For the text-containing cell, return its midpoint in (X, Y) coordinate format. 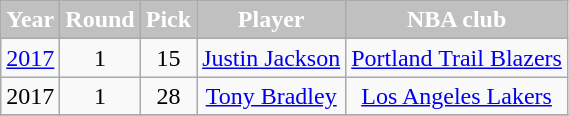
Pick (168, 20)
Tony Bradley (272, 96)
Player (272, 20)
NBA club (457, 20)
Portland Trail Blazers (457, 58)
Los Angeles Lakers (457, 96)
Round (100, 20)
Justin Jackson (272, 58)
15 (168, 58)
Year (30, 20)
28 (168, 96)
